Output the (x, y) coordinate of the center of the cell containing the given text.  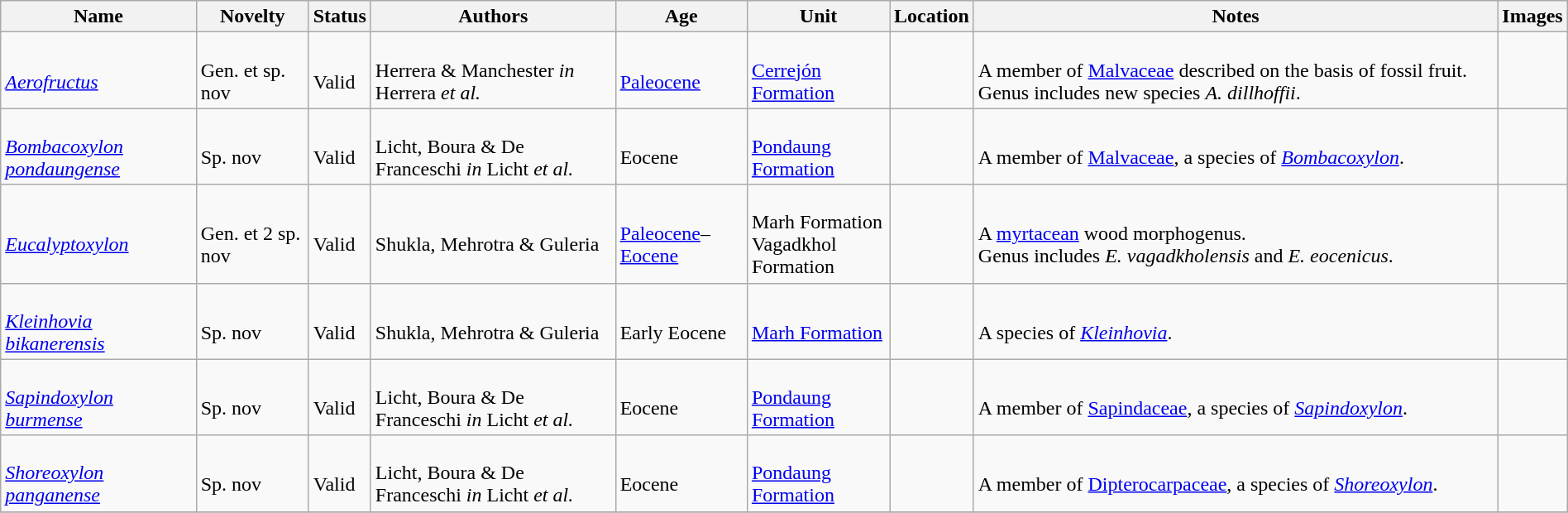
Eucalyptoxylon (98, 233)
Shoreoxylon panganense (98, 473)
Herrera & Manchester in Herrera et al. (493, 70)
Authors (493, 17)
Location (932, 17)
Sapindoxylon burmense (98, 397)
Kleinhovia bikanerensis (98, 321)
Paleocene–Eocene (681, 233)
Name (98, 17)
Paleocene (681, 70)
Cerrejón Formation (818, 70)
Marh Formation (818, 321)
A member of Malvaceae described on the basis of fossil fruit. Genus includes new species A. dillhoffii. (1236, 70)
A member of Malvaceae, a species of Bombacoxylon. (1236, 146)
A member of Sapindaceae, a species of Sapindoxylon. (1236, 397)
Notes (1236, 17)
A member of Dipterocarpaceae, a species of Shoreoxylon. (1236, 473)
Gen. et sp. nov (252, 70)
Gen. et 2 sp. nov (252, 233)
Marh Formation Vagadkhol Formation (818, 233)
Early Eocene (681, 321)
Images (1532, 17)
Age (681, 17)
Bombacoxylon pondaungense (98, 146)
Unit (818, 17)
Novelty (252, 17)
Aerofructus (98, 70)
A species of Kleinhovia. (1236, 321)
Status (339, 17)
A myrtacean wood morphogenus. Genus includes E. vagadkholensis and E. eocenicus. (1236, 233)
